Return (X, Y) of the center of cell containing provided text 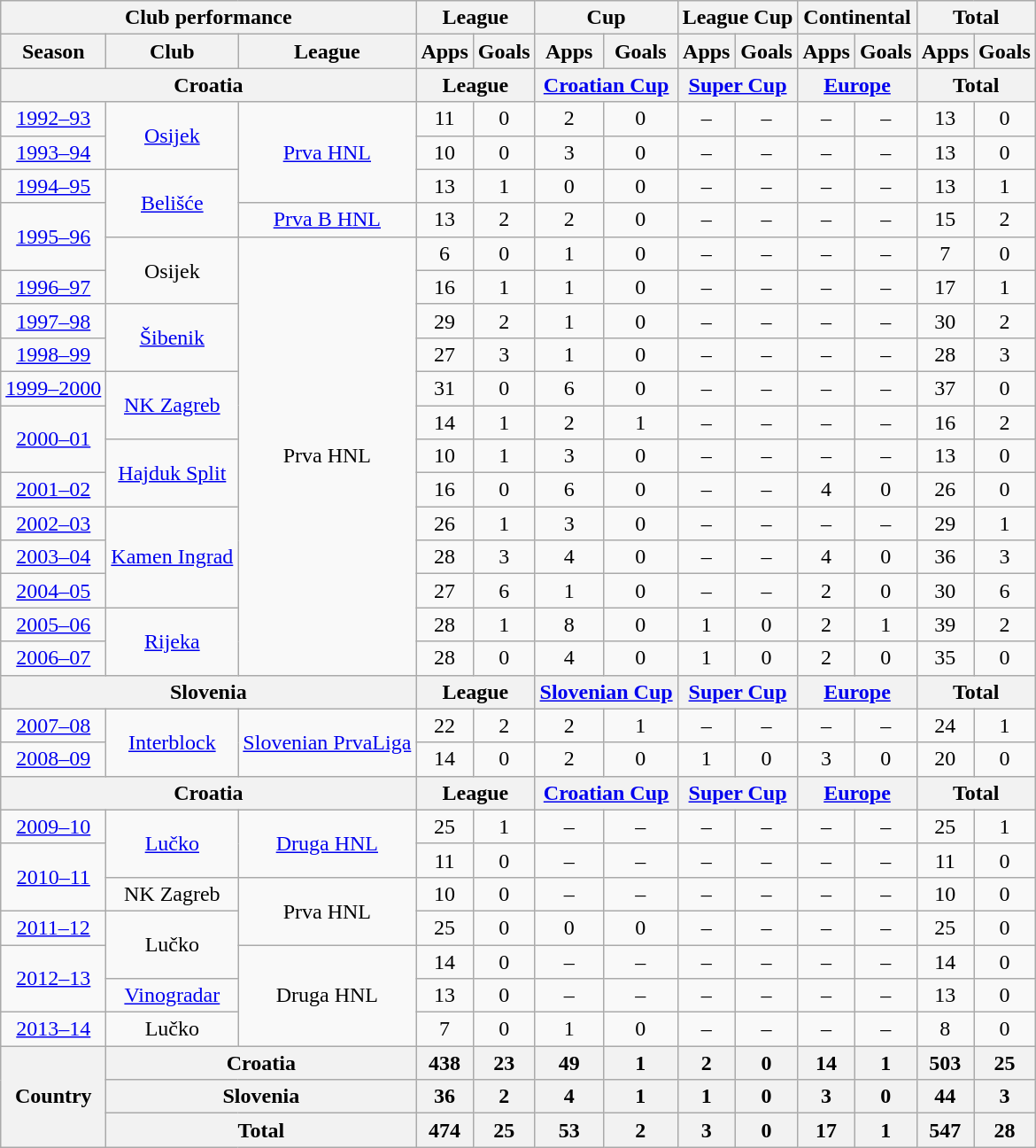
15 (945, 220)
2010–11 (53, 877)
League Cup (738, 18)
2011–12 (53, 927)
2008–09 (53, 759)
1999–2000 (53, 388)
474 (445, 1130)
2013–14 (53, 1029)
2006–07 (53, 658)
Continental (857, 18)
2003–04 (53, 557)
2001–02 (53, 490)
35 (945, 658)
1994–95 (53, 186)
2012–13 (53, 978)
1998–99 (53, 354)
31 (445, 388)
503 (945, 1063)
Belišće (172, 203)
Club (172, 51)
Country (53, 1097)
Slovenian Cup (606, 692)
Season (53, 51)
438 (445, 1063)
2007–08 (53, 725)
1993–94 (53, 152)
1996–97 (53, 287)
1995–96 (53, 237)
24 (945, 725)
Club performance (209, 18)
Rijeka (172, 641)
2009–10 (53, 826)
Vinogradar (172, 996)
Cup (606, 18)
Šibenik (172, 337)
547 (945, 1130)
1997–98 (53, 321)
Slovenian PrvaLiga (328, 742)
49 (568, 1063)
2000–01 (53, 439)
2005–06 (53, 624)
2002–03 (53, 524)
39 (945, 624)
2004–05 (53, 591)
1992–93 (53, 119)
53 (568, 1130)
Interblock (172, 742)
Hajduk Split (172, 473)
22 (445, 725)
37 (945, 388)
20 (945, 759)
Prva B HNL (328, 220)
Kamen Ingrad (172, 557)
44 (945, 1097)
23 (504, 1063)
